Capture the cell that displays the provided text and extract its (x, y) central coordinate. 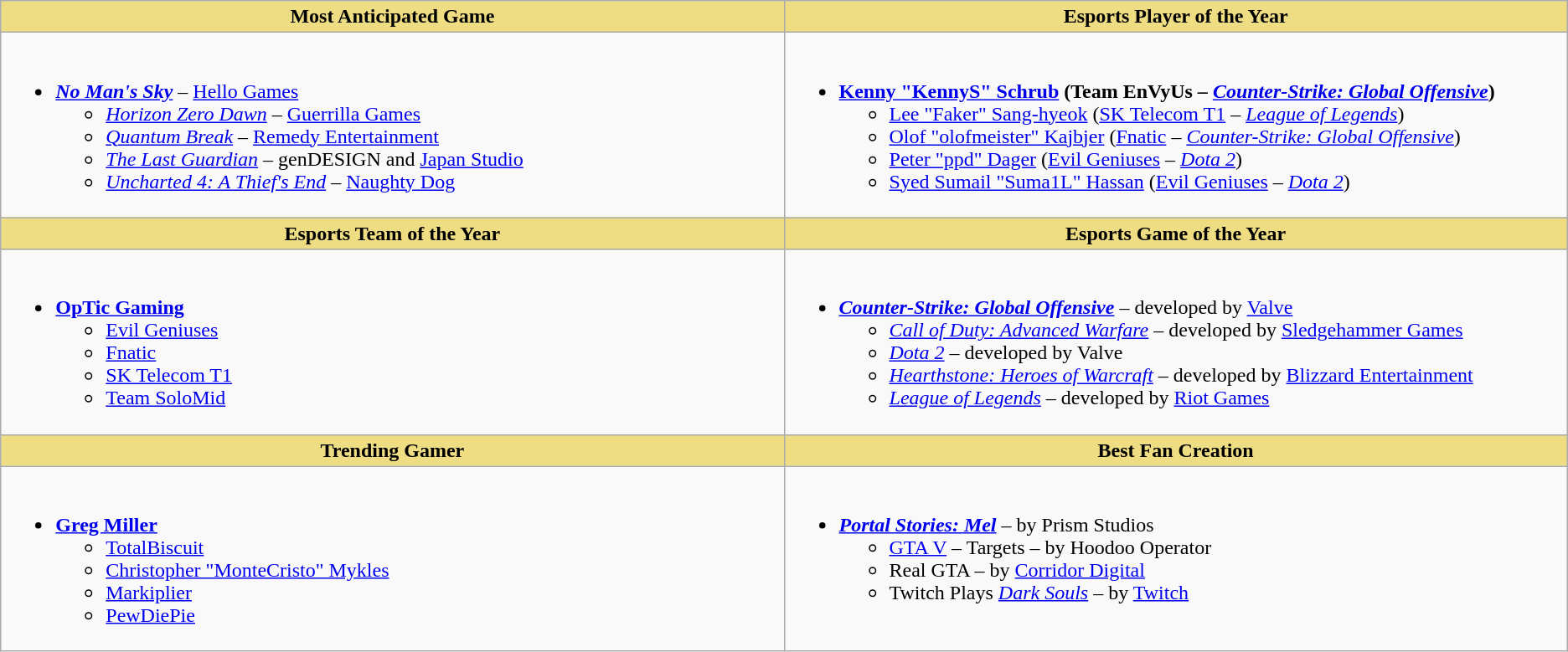
Trending Gamer (392, 450)
Portal Stories: Mel – by Prism StudiosGTA V – Targets – by Hoodoo OperatorReal GTA – by Corridor DigitalTwitch Plays Dark Souls – by Twitch (1176, 559)
Greg MillerTotalBiscuitChristopher "MonteCristo" MyklesMarkiplierPewDiePie (392, 559)
Most Anticipated Game (392, 17)
OpTic GamingEvil GeniusesFnaticSK Telecom T1Team SoloMid (392, 341)
Esports Player of the Year (1176, 17)
Esports Game of the Year (1176, 234)
Esports Team of the Year (392, 234)
Best Fan Creation (1176, 450)
